Return (X, Y) of the center of cell containing provided text 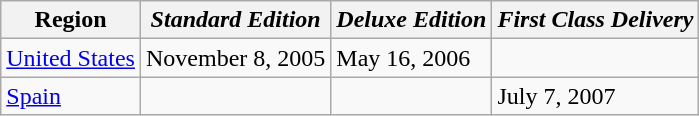
Standard Edition (235, 20)
Spain (71, 96)
May 16, 2006 (412, 58)
July 7, 2007 (596, 96)
First Class Delivery (596, 20)
November 8, 2005 (235, 58)
Deluxe Edition (412, 20)
United States (71, 58)
Region (71, 20)
